Capture the cell that displays the provided text and extract its (X, Y) central coordinate. 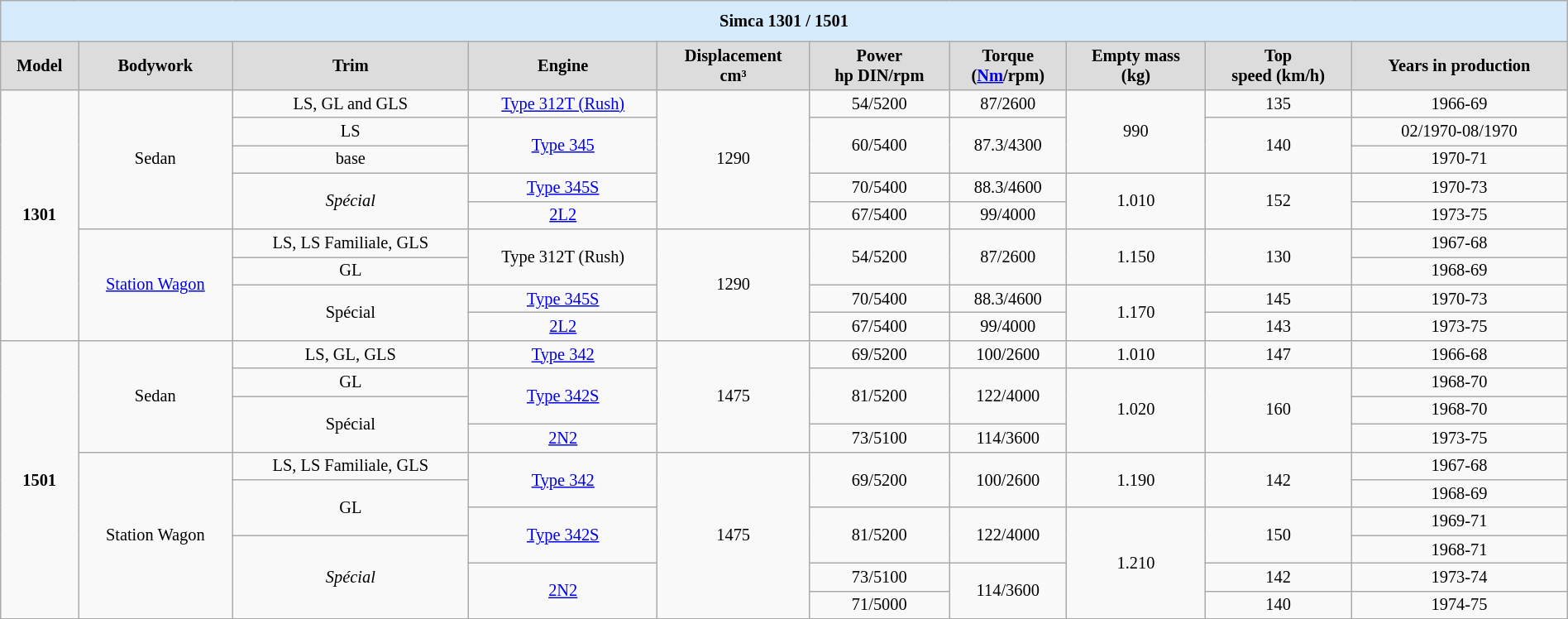
1.020 (1135, 410)
160 (1278, 410)
990 (1135, 131)
Years in production (1460, 65)
1974-75 (1460, 605)
1966-68 (1460, 354)
1.170 (1135, 313)
Topspeed (km/h) (1278, 65)
1966-69 (1460, 103)
130 (1278, 257)
1969-71 (1460, 521)
145 (1278, 299)
150 (1278, 535)
71/5000 (879, 605)
87.3/4300 (1007, 146)
Simca 1301 / 1501 (784, 21)
1970-71 (1460, 159)
147 (1278, 354)
1.210 (1135, 563)
Engine (563, 65)
1.190 (1135, 480)
LS, GL, GLS (351, 354)
143 (1278, 326)
1973-74 (1460, 577)
1.150 (1135, 257)
1301 (40, 215)
Displacementcm³ (734, 65)
LS (351, 132)
Bodywork (155, 65)
LS, GL and GLS (351, 103)
02/1970-08/1970 (1460, 132)
1968-71 (1460, 549)
60/5400 (879, 146)
Torque(Nm/rpm) (1007, 65)
Powerhp DIN/rpm (879, 65)
Trim (351, 65)
Model (40, 65)
1501 (40, 480)
135 (1278, 103)
Type 345 (563, 146)
base (351, 159)
152 (1278, 200)
Empty mass(kg) (1135, 65)
